Capture the cell that displays the provided text and extract its (X, Y) central coordinate. 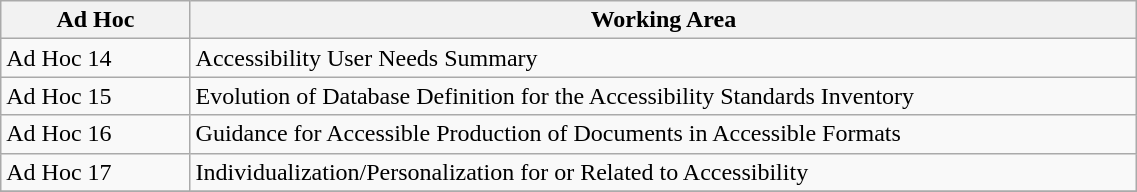
Accessibility User Needs Summary (664, 58)
Individualization/Personalization for or Related to Accessibility (664, 172)
Ad Hoc 17 (96, 172)
Ad Hoc (96, 20)
Ad Hoc 16 (96, 134)
Ad Hoc 14 (96, 58)
Ad Hoc 15 (96, 96)
Working Area (664, 20)
Guidance for Accessible Production of Documents in Accessible Formats (664, 134)
Evolution of Database Definition for the Accessibility Standards Inventory (664, 96)
